Determine the [x, y] coordinate at the center of the cell enclosing the given text.  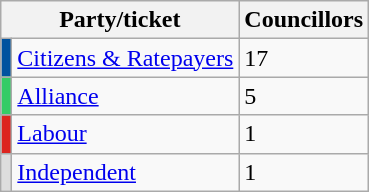
Labour [126, 134]
Independent [126, 172]
Citizens & Ratepayers [126, 58]
5 [304, 96]
Alliance [126, 96]
Party/ticket [120, 20]
17 [304, 58]
Councillors [304, 20]
